From the cell containing the given text, extract its center point as (X, Y) coordinate. 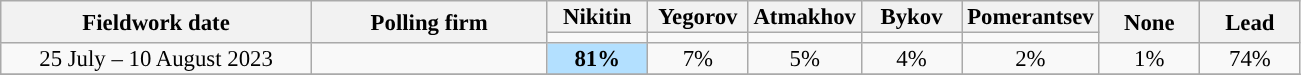
Pomerantsev (1030, 17)
None (1150, 22)
Nikitin (598, 17)
5% (804, 59)
74% (1250, 59)
4% (912, 59)
7% (698, 59)
81% (598, 59)
Bykov (912, 17)
1% (1150, 59)
Atmakhov (804, 17)
Lead (1250, 22)
Polling firm (429, 22)
2% (1030, 59)
Fieldwork date (156, 22)
25 July – 10 August 2023 (156, 59)
Yegorov (698, 17)
